Return the [x, y] coordinate for the center point of the cell that contains the specified text.  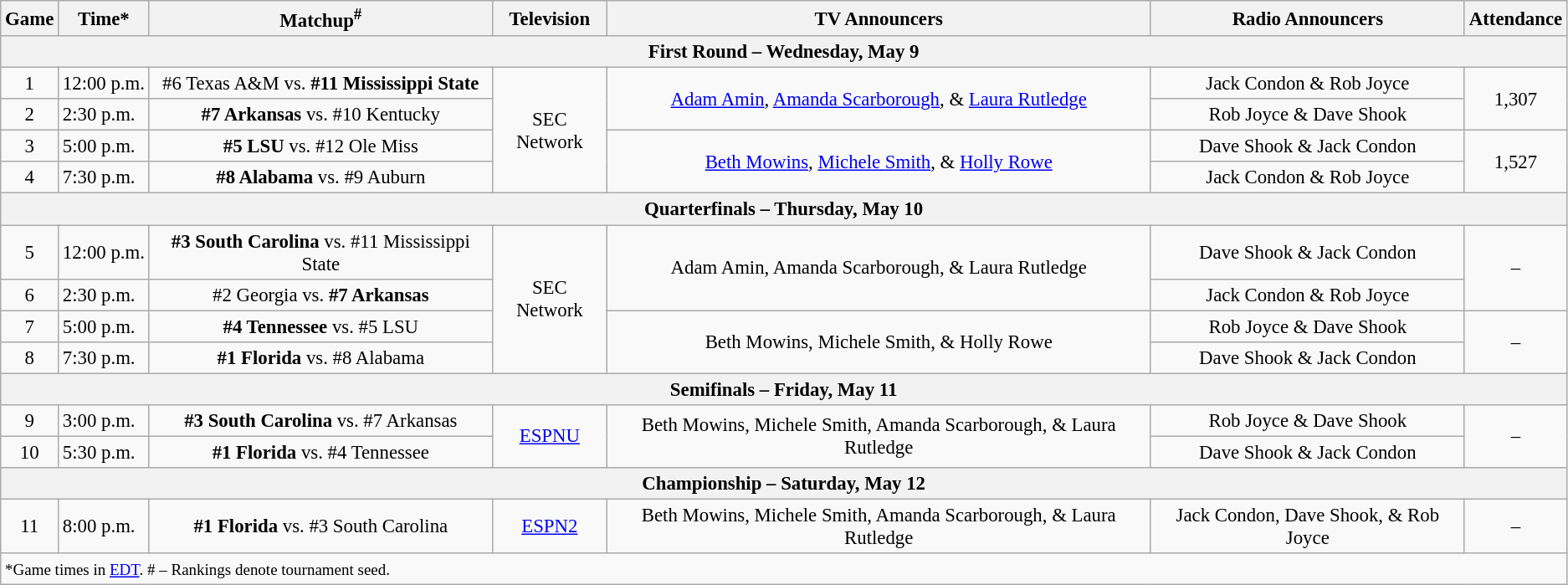
11 [30, 526]
Attendance [1515, 18]
#1 Florida vs. #3 South Carolina [320, 526]
Quarterfinals – Thursday, May 10 [784, 209]
#1 Florida vs. #4 Tennessee [320, 452]
ESPN2 [549, 526]
#4 Tennessee vs. #5 LSU [320, 326]
ESPNU [549, 437]
10 [30, 452]
#7 Arkansas vs. #10 Kentucky [320, 115]
3 [30, 146]
8 [30, 357]
Radio Announcers [1307, 18]
Championship – Saturday, May 12 [784, 484]
#3 South Carolina vs. #11 Mississippi State [320, 253]
*Game times in EDT. # – Rankings denote tournament seed. [784, 569]
#8 Alabama vs. #9 Auburn [320, 178]
Game [30, 18]
1 [30, 84]
#6 Texas A&M vs. #11 Mississippi State [320, 84]
9 [30, 421]
7 [30, 326]
Jack Condon, Dave Shook, & Rob Joyce [1307, 526]
8:00 p.m. [104, 526]
Time* [104, 18]
6 [30, 295]
2 [30, 115]
5 [30, 253]
Matchup# [320, 18]
Semifinals – Friday, May 11 [784, 389]
First Round – Wednesday, May 9 [784, 52]
5:30 p.m. [104, 452]
#3 South Carolina vs. #7 Arkansas [320, 421]
1,527 [1515, 162]
#1 Florida vs. #8 Alabama [320, 357]
#2 Georgia vs. #7 Arkansas [320, 295]
Television [549, 18]
3:00 p.m. [104, 421]
#5 LSU vs. #12 Ole Miss [320, 146]
4 [30, 178]
1,307 [1515, 99]
TV Announcers [879, 18]
